Output the (X, Y) coordinate of the center of the cell containing the given text.  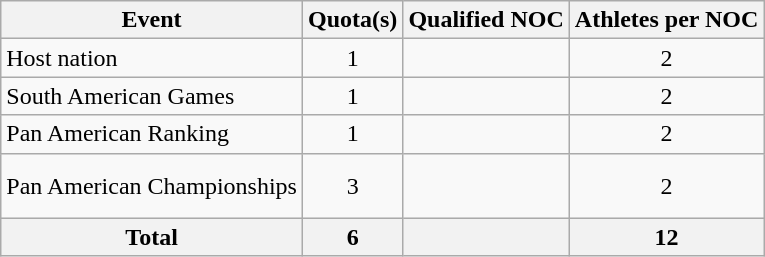
Pan American Championships (152, 186)
Quota(s) (352, 20)
Athletes per NOC (666, 20)
Event (152, 20)
Pan American Ranking (152, 134)
Host nation (152, 58)
South American Games (152, 96)
12 (666, 237)
3 (352, 186)
6 (352, 237)
Total (152, 237)
Qualified NOC (486, 20)
